Identify which cell holds the provided text, then report its (x, y) central coordinate. 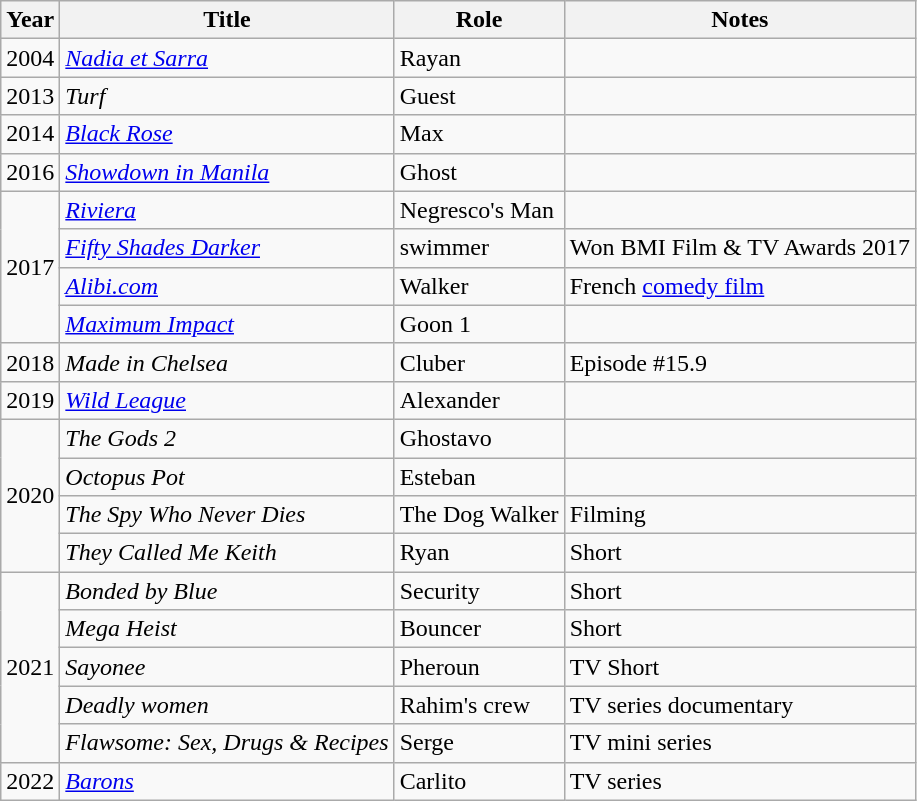
Pheroun (479, 667)
Rahim's crew (479, 705)
2004 (30, 58)
Bonded by Blue (227, 591)
Deadly women (227, 705)
swimmer (479, 248)
2022 (30, 781)
The Dog Walker (479, 515)
TV series (740, 781)
Wild League (227, 400)
The Gods 2 (227, 438)
Negresco's Man (479, 210)
Esteban (479, 477)
Fifty Shades Darker (227, 248)
Bouncer (479, 629)
Barons (227, 781)
Nadia et Sarra (227, 58)
Episode #15.9 (740, 362)
2018 (30, 362)
Ghostavo (479, 438)
Goon 1 (479, 324)
2020 (30, 495)
Serge (479, 743)
Alexander (479, 400)
They Called Me Keith (227, 553)
2013 (30, 96)
Turf (227, 96)
The Spy Who Never Dies (227, 515)
Maximum Impact (227, 324)
2021 (30, 667)
Guest (479, 96)
Showdown in Manila (227, 172)
2019 (30, 400)
TV Short (740, 667)
TV series documentary (740, 705)
Won BMI Film & TV Awards 2017 (740, 248)
Mega Heist (227, 629)
Walker (479, 286)
Ghost (479, 172)
Sayonee (227, 667)
Made in Chelsea (227, 362)
2016 (30, 172)
Octopus Pot (227, 477)
Cluber (479, 362)
Ryan (479, 553)
Security (479, 591)
Alibi.com (227, 286)
Carlito (479, 781)
Rayan (479, 58)
French comedy film (740, 286)
2014 (30, 134)
Black Rose (227, 134)
Role (479, 20)
2017 (30, 267)
TV mini series (740, 743)
Filming (740, 515)
Max (479, 134)
Year (30, 20)
Riviera (227, 210)
Flawsome: Sex, Drugs & Recipes (227, 743)
Notes (740, 20)
Title (227, 20)
